From the cell containing the given text, extract its center point as [x, y] coordinate. 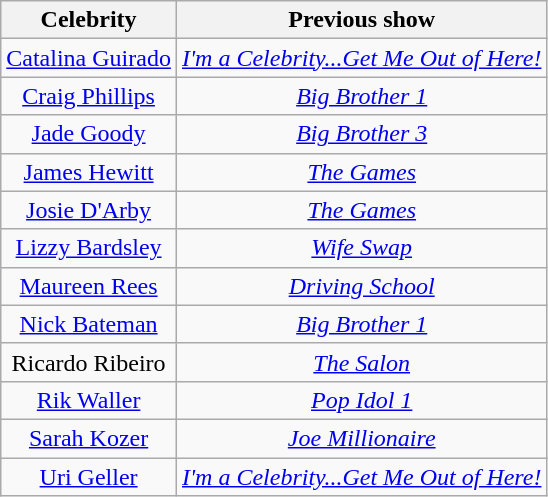
Sarah Kozer [89, 438]
Lizzy Bardsley [89, 248]
Celebrity [89, 20]
Catalina Guirado [89, 58]
Rik Waller [89, 400]
Craig Phillips [89, 96]
Maureen Rees [89, 286]
Pop Idol 1 [362, 400]
Joe Millionaire [362, 438]
Ricardo Ribeiro [89, 362]
Wife Swap [362, 248]
Nick Bateman [89, 324]
Uri Geller [89, 477]
Josie D'Arby [89, 210]
Previous show [362, 20]
Jade Goody [89, 134]
The Salon [362, 362]
James Hewitt [89, 172]
Driving School [362, 286]
Big Brother 3 [362, 134]
